From the cell containing the given text, extract its center point as (X, Y) coordinate. 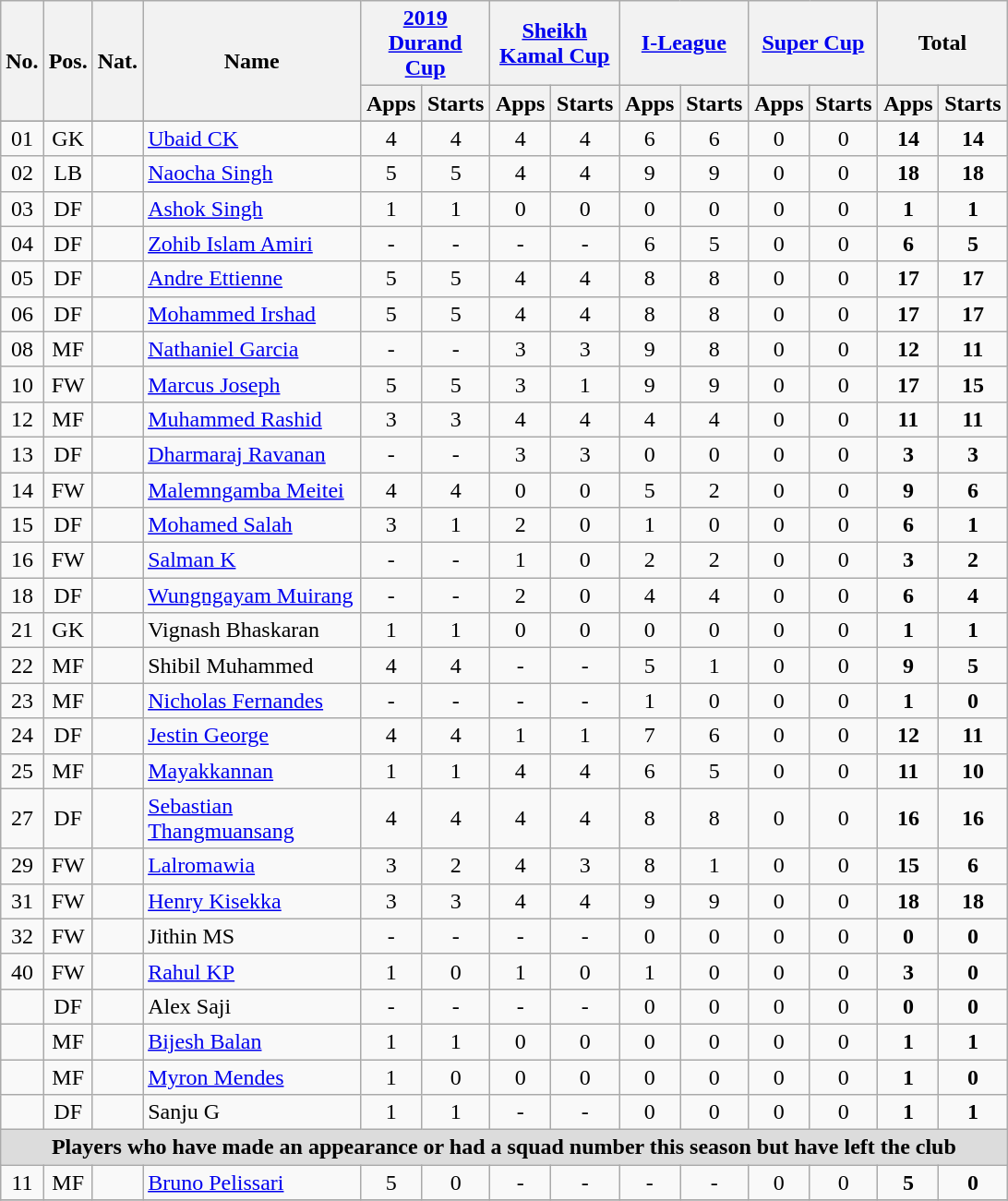
Pos. (68, 61)
7 (650, 736)
Sheikh Kamal Cup (555, 43)
Mayakkannan (252, 771)
04 (22, 244)
27 (22, 818)
Mohamed Salah (252, 525)
Henry Kisekka (252, 901)
32 (22, 936)
Muhammed Rashid (252, 419)
Bijesh Balan (252, 1041)
Sanju G (252, 1112)
06 (22, 314)
Salman K (252, 560)
Dharmaraj Ravanan (252, 454)
Marcus Joseph (252, 384)
08 (22, 349)
03 (22, 209)
40 (22, 971)
Nat. (117, 61)
Players who have made an appearance or had a squad number this season but have left the club (504, 1147)
Andre Ettienne (252, 279)
Rahul KP (252, 971)
Vignash Bhaskaran (252, 631)
I-League (684, 43)
31 (22, 901)
29 (22, 866)
Lalromawia (252, 866)
02 (22, 174)
Jestin George (252, 736)
23 (22, 701)
Nathaniel Garcia (252, 349)
Nicholas Fernandes (252, 701)
Mohammed Irshad (252, 314)
Jithin MS (252, 936)
LB (68, 174)
Bruno Pelissari (252, 1183)
Ashok Singh (252, 209)
22 (22, 666)
Ubaid CK (252, 138)
24 (22, 736)
21 (22, 631)
Total (942, 43)
05 (22, 279)
Malemngamba Meitei (252, 490)
Shibil Muhammed (252, 666)
Wungngayam Muirang (252, 595)
13 (22, 454)
Sebastian Thangmuansang (252, 818)
Zohib Islam Amiri (252, 244)
No. (22, 61)
Myron Mendes (252, 1077)
01 (22, 138)
Alex Saji (252, 1006)
Name (252, 61)
25 (22, 771)
2019 Durand Cup (426, 43)
Super Cup (813, 43)
Naocha Singh (252, 174)
